Detect which cell encompasses the target text, then output its [X, Y] center coordinate. 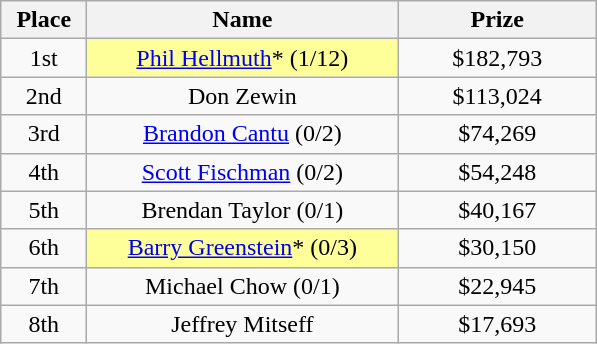
Jeffrey Mitseff [242, 324]
Brendan Taylor (0/1) [242, 210]
$113,024 [498, 96]
$22,945 [498, 286]
Scott Fischman (0/2) [242, 172]
$30,150 [498, 248]
1st [44, 58]
4th [44, 172]
Name [242, 20]
$17,693 [498, 324]
Brandon Cantu (0/2) [242, 134]
$40,167 [498, 210]
$54,248 [498, 172]
5th [44, 210]
Prize [498, 20]
Phil Hellmuth* (1/12) [242, 58]
7th [44, 286]
$182,793 [498, 58]
Barry Greenstein* (0/3) [242, 248]
2nd [44, 96]
Place [44, 20]
6th [44, 248]
3rd [44, 134]
Don Zewin [242, 96]
Michael Chow (0/1) [242, 286]
8th [44, 324]
$74,269 [498, 134]
